Return (X, Y) of the center of cell containing provided text 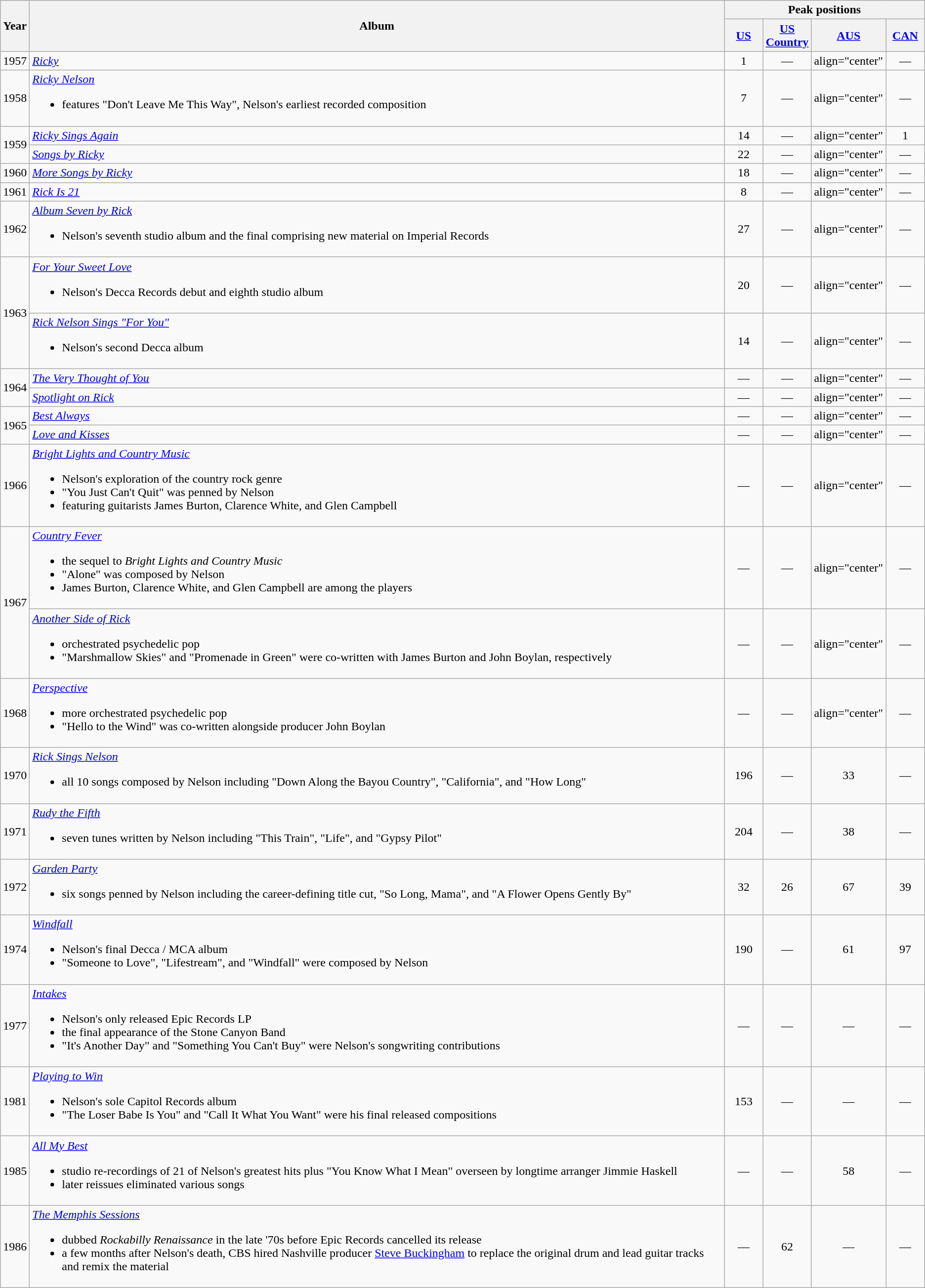
1974 (15, 950)
US Country (787, 36)
For Your Sweet LoveNelson's Decca Records debut and eighth studio album (377, 285)
62 (787, 1246)
20 (744, 285)
Album (377, 26)
Perspectivemore orchestrated psychedelic pop"Hello to the Wind" was co-written alongside producer John Boylan (377, 713)
33 (849, 776)
Ricky Nelsonfeatures "Don't Leave Me This Way", Nelson's earliest recorded composition (377, 98)
Ricky Sings Again (377, 135)
Year (15, 26)
1981 (15, 1101)
27 (744, 229)
1964 (15, 387)
1958 (15, 98)
1963 (15, 313)
38 (849, 831)
39 (905, 887)
1986 (15, 1246)
More Songs by Ricky (377, 173)
7 (744, 98)
1957 (15, 61)
1960 (15, 173)
Rick Is 21 (377, 192)
1968 (15, 713)
Spotlight on Rick (377, 397)
58 (849, 1170)
8 (744, 192)
Playing to WinNelson's sole Capitol Records album"The Loser Babe Is You" and "Call It What You Want" were his final released compositions (377, 1101)
32 (744, 887)
1965 (15, 425)
1966 (15, 485)
US (744, 36)
204 (744, 831)
CAN (905, 36)
1962 (15, 229)
AUS (849, 36)
1959 (15, 145)
97 (905, 950)
WindfallNelson's final Decca / MCA album"Someone to Love", "Lifestream", and "Windfall" were composed by Nelson (377, 950)
18 (744, 173)
Garden Partysix songs penned by Nelson including the career-defining title cut, "So Long, Mama", and "A Flower Opens Gently By" (377, 887)
Ricky (377, 61)
1977 (15, 1026)
Love and Kisses (377, 435)
1967 (15, 603)
Peak positions (825, 10)
1985 (15, 1170)
1970 (15, 776)
The Very Thought of You (377, 378)
153 (744, 1101)
Best Always (377, 416)
1972 (15, 887)
Rudy the Fifthseven tunes written by Nelson including "This Train", "Life", and "Gypsy Pilot" (377, 831)
Rick Nelson Sings "For You"Nelson's second Decca album (377, 341)
1971 (15, 831)
67 (849, 887)
22 (744, 154)
26 (787, 887)
1961 (15, 192)
61 (849, 950)
196 (744, 776)
Rick Sings Nelsonall 10 songs composed by Nelson including "Down Along the Bayou Country", "California", and "How Long" (377, 776)
Album Seven by RickNelson's seventh studio album and the final comprising new material on Imperial Records (377, 229)
Songs by Ricky (377, 154)
190 (744, 950)
